Pinpoint the cell where the given text exists, returning its [x, y] midpoint coordinate. 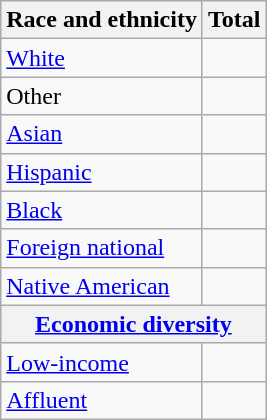
Economic diversity [134, 324]
Native American [102, 286]
Affluent [102, 400]
Race and ethnicity [102, 20]
Asian [102, 134]
Hispanic [102, 172]
Low-income [102, 362]
Black [102, 210]
White [102, 58]
Foreign national [102, 248]
Other [102, 96]
Total [234, 20]
